Find where the given text appears and provide that cell's center as (X, Y) coordinate. 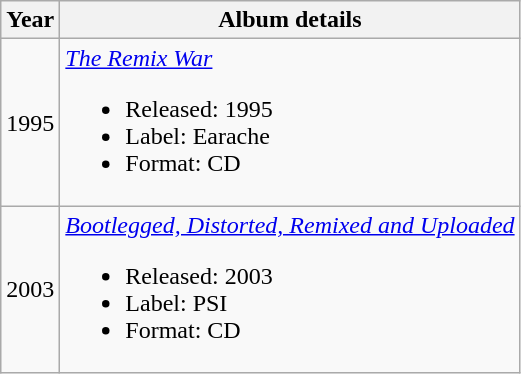
Bootlegged, Distorted, Remixed and UploadedReleased: 2003Label: PSIFormat: CD (290, 290)
2003 (30, 290)
1995 (30, 122)
Year (30, 20)
Album details (290, 20)
The Remix WarReleased: 1995Label: EaracheFormat: CD (290, 122)
